Output the (x, y) coordinate of the center of the cell containing the given text.  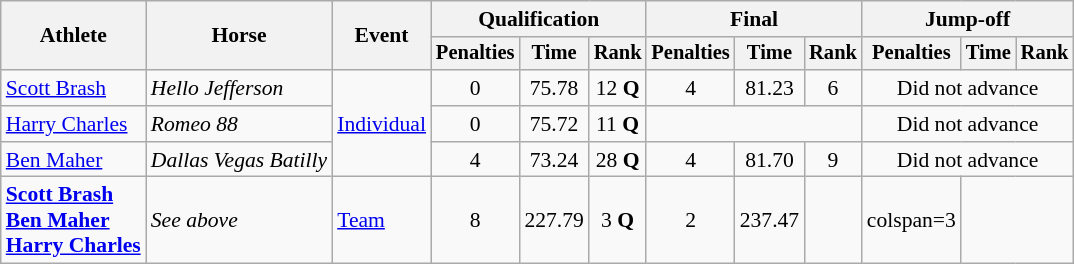
75.72 (554, 124)
Qualification (538, 19)
12 Q (618, 88)
Event (382, 36)
3 Q (618, 220)
227.79 (554, 220)
11 Q (618, 124)
6 (833, 88)
2 (690, 220)
Horse (239, 36)
9 (833, 160)
Romeo 88 (239, 124)
Scott BrashBen MaherHarry Charles (74, 220)
colspan=3 (912, 220)
Dallas Vegas Batilly (239, 160)
73.24 (554, 160)
237.47 (770, 220)
Team (382, 220)
Scott Brash (74, 88)
8 (475, 220)
81.23 (770, 88)
Individual (382, 124)
Athlete (74, 36)
Hello Jefferson (239, 88)
28 Q (618, 160)
Jump-off (968, 19)
Ben Maher (74, 160)
See above (239, 220)
Final (754, 19)
Harry Charles (74, 124)
81.70 (770, 160)
75.78 (554, 88)
